Scan for the cell matching the given text and deliver its (X, Y) coordinate at center. 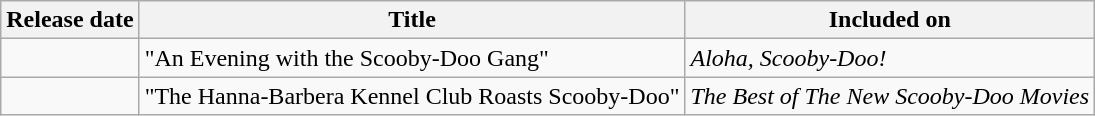
The Best of The New Scooby-Doo Movies (890, 96)
"An Evening with the Scooby-Doo Gang" (412, 58)
Included on (890, 20)
Title (412, 20)
Release date (70, 20)
Aloha, Scooby-Doo! (890, 58)
"The Hanna-Barbera Kennel Club Roasts Scooby-Doo" (412, 96)
